Pinpoint the cell where the given text exists, returning its (x, y) midpoint coordinate. 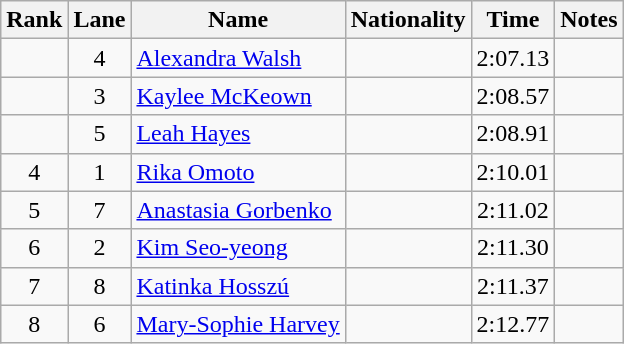
Alexandra Walsh (238, 58)
Mary-Sophie Harvey (238, 324)
Rika Omoto (238, 172)
Katinka Hosszú (238, 286)
2 (100, 248)
Leah Hayes (238, 134)
Name (238, 20)
2:11.30 (513, 248)
2:07.13 (513, 58)
Rank (34, 20)
2:12.77 (513, 324)
Lane (100, 20)
2:10.01 (513, 172)
2:11.37 (513, 286)
Kaylee McKeown (238, 96)
2:08.91 (513, 134)
1 (100, 172)
Time (513, 20)
3 (100, 96)
Kim Seo-yeong (238, 248)
Notes (589, 20)
2:11.02 (513, 210)
Nationality (408, 20)
2:08.57 (513, 96)
Anastasia Gorbenko (238, 210)
